Determine the [X, Y] coordinate at the center of the cell enclosing the given text.  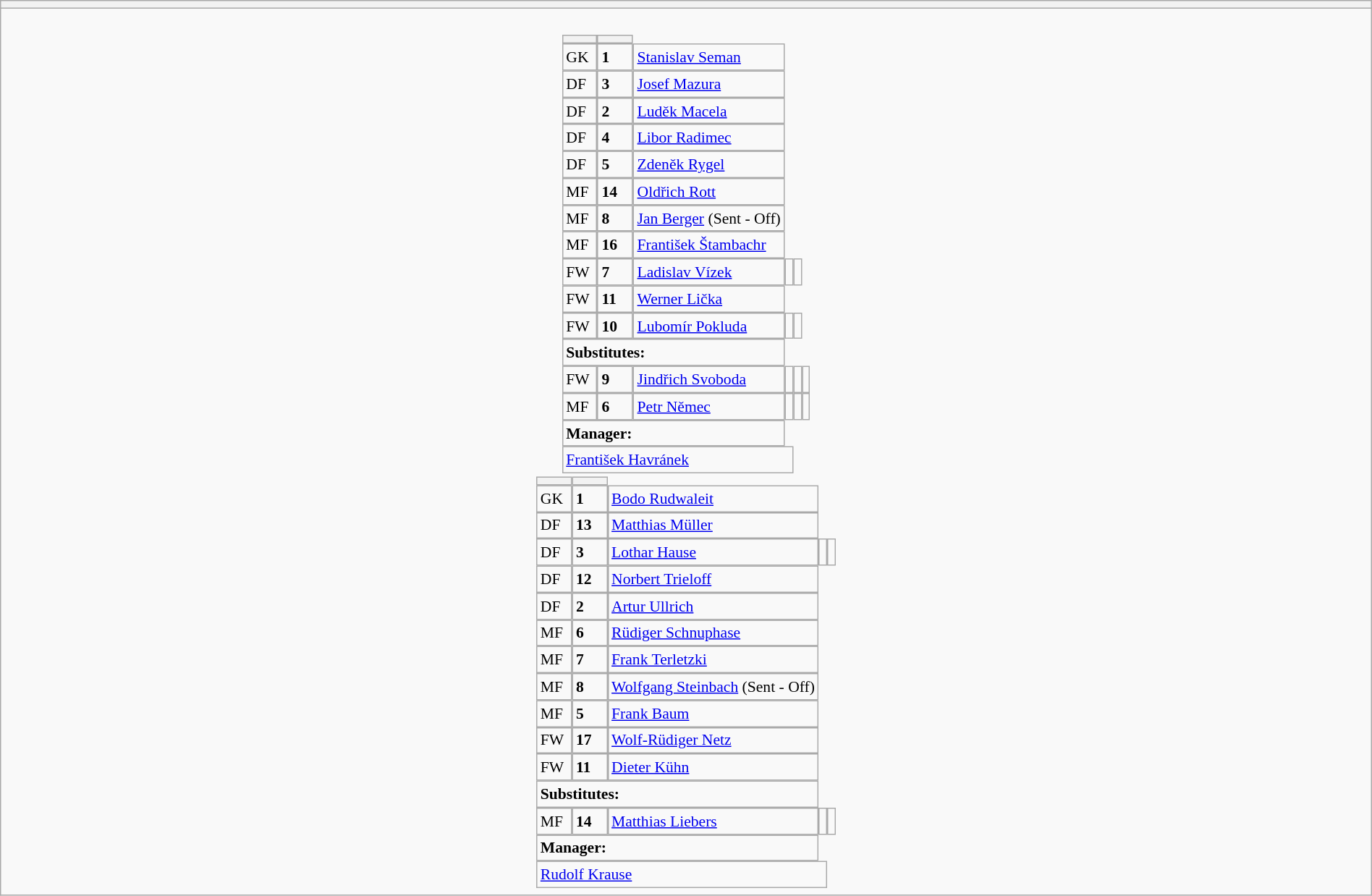
10 [615, 326]
Oldřich Rott [709, 191]
Wolfgang Steinbach (Sent - Off) [713, 686]
Stanislav Seman [709, 56]
Petr Němec [709, 407]
Lothar Hause [713, 551]
Lubomír Pokluda [709, 326]
17 [589, 740]
Libor Radimec [709, 138]
František Havránek [677, 460]
Zdeněk Rygel [709, 165]
Frank Terletzki [713, 660]
Jindřich Svoboda [709, 379]
13 [589, 525]
Ladislav Vízek [709, 272]
Luděk Macela [709, 111]
12 [589, 579]
Josef Mazura [709, 84]
Wolf-Rüdiger Netz [713, 740]
Frank Baum [713, 714]
Artur Ullrich [713, 607]
Matthias Müller [713, 525]
Rüdiger Schnuphase [713, 633]
Werner Lička [709, 298]
Matthias Liebers [713, 821]
František Štambachr [709, 245]
Dieter Kühn [713, 767]
Bodo Rudwaleit [713, 498]
Rudolf Krause [682, 874]
16 [615, 245]
Norbert Trieloff [713, 579]
9 [615, 379]
Jan Berger (Sent - Off) [709, 219]
4 [615, 138]
